From the cell containing the given text, extract its center point as (X, Y) coordinate. 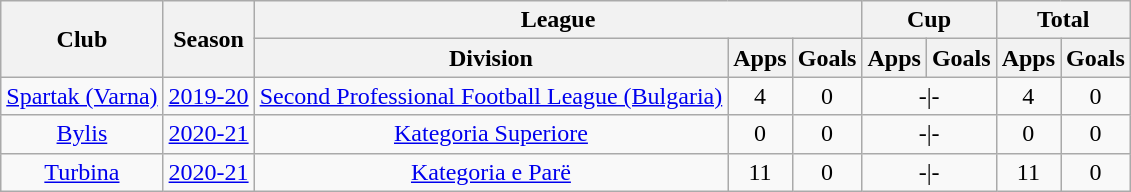
Division (491, 58)
2019-20 (208, 96)
Spartak (Varna) (82, 96)
Turbina (82, 172)
Cup (929, 20)
Season (208, 39)
Kategoria e Parë (491, 172)
Kategoria Superiore (491, 134)
Total (1063, 20)
Second Professional Football League (Bulgaria) (491, 96)
League (558, 20)
Bylis (82, 134)
Club (82, 39)
